Extract the [X, Y] coordinate from the center of the cell holding the provided text.  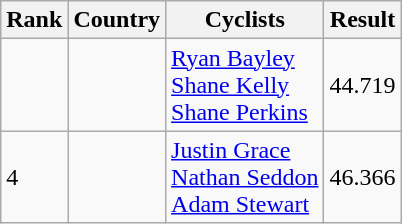
46.366 [362, 177]
Result [362, 20]
Rank [34, 20]
44.719 [362, 85]
Country [117, 20]
4 [34, 177]
Justin GraceNathan SeddonAdam Stewart [245, 177]
Cyclists [245, 20]
Ryan BayleyShane KellyShane Perkins [245, 85]
